Find where the given text appears and provide that cell's center as [X, Y] coordinate. 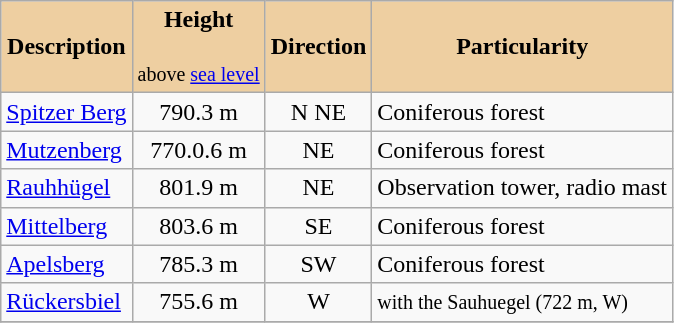
SW [318, 264]
SE [318, 226]
Rückersbiel [66, 302]
Direction [318, 47]
Observation tower, radio mast [522, 188]
with the Sauhuegel (722 m, W) [522, 302]
Height above sea level [198, 47]
Mittelberg [66, 226]
Description [66, 47]
Mutzenberg [66, 150]
803.6 m [198, 226]
801.9 m [198, 188]
755.6 m [198, 302]
W [318, 302]
790.3 m [198, 112]
770.0.6 m [198, 150]
Rauhhügel [66, 188]
Spitzer Berg [66, 112]
N NE [318, 112]
Apelsberg [66, 264]
Particularity [522, 47]
785.3 m [198, 264]
